For the text-containing cell, return its midpoint in [X, Y] coordinate format. 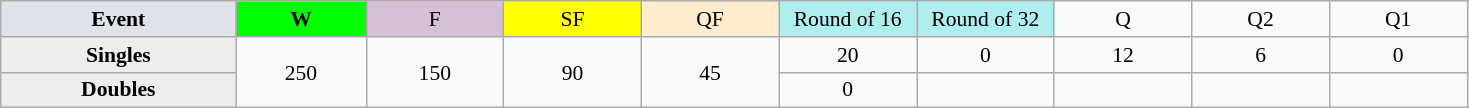
150 [435, 72]
45 [710, 72]
Doubles [118, 90]
Round of 16 [848, 19]
6 [1261, 55]
90 [573, 72]
250 [301, 72]
12 [1123, 55]
Q2 [1261, 19]
Event [118, 19]
Q1 [1398, 19]
Singles [118, 55]
F [435, 19]
SF [573, 19]
20 [848, 55]
QF [710, 19]
W [301, 19]
Round of 32 [985, 19]
Q [1123, 19]
